Output the (x, y) coordinate of the center of the cell containing the given text.  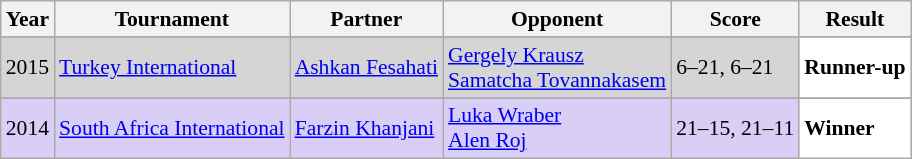
Result (854, 19)
Year (28, 19)
Turkey International (172, 68)
6–21, 6–21 (735, 68)
Score (735, 19)
2015 (28, 68)
Tournament (172, 19)
Partner (366, 19)
South Africa International (172, 128)
Luka Wraber Alen Roj (557, 128)
Runner-up (854, 68)
Opponent (557, 19)
Farzin Khanjani (366, 128)
Ashkan Fesahati (366, 68)
2014 (28, 128)
21–15, 21–11 (735, 128)
Winner (854, 128)
Gergely Krausz Samatcha Tovannakasem (557, 68)
